Locate the cell with the specified text and output its (X, Y) center coordinate. 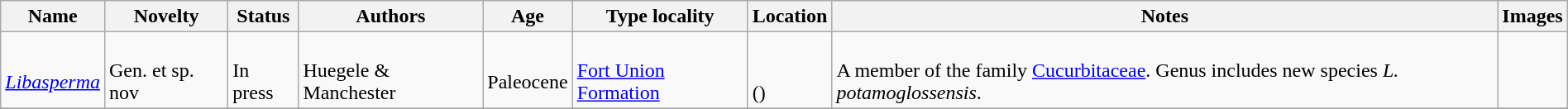
Notes (1164, 17)
Paleocene (528, 70)
Images (1532, 17)
Age (528, 17)
Novelty (165, 17)
Type locality (660, 17)
Fort Union Formation (660, 70)
A member of the family Cucurbitaceae. Genus includes new species L. potamoglossensis. (1164, 70)
In press (263, 70)
Location (790, 17)
Status (263, 17)
() (790, 70)
Libasperma (53, 70)
Authors (390, 17)
Huegele & Manchester (390, 70)
Name (53, 17)
Gen. et sp. nov (165, 70)
